Output the (x, y) coordinate of the center of the cell containing the given text.  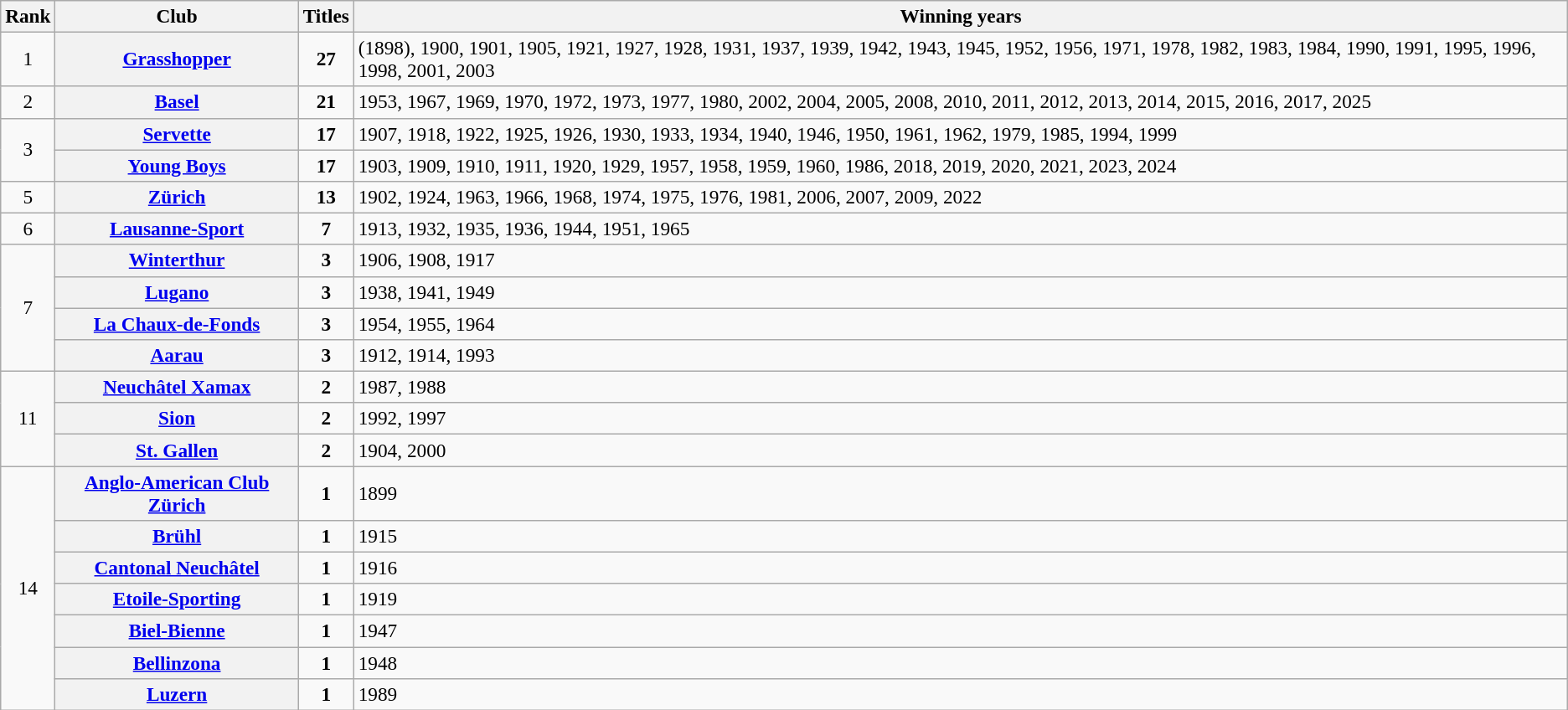
1987, 1988 (961, 387)
1899 (961, 492)
13 (326, 197)
1907, 1918, 1922, 1925, 1926, 1930, 1933, 1934, 1940, 1946, 1950, 1961, 1962, 1979, 1985, 1994, 1999 (961, 134)
Anglo-American Club Zürich (177, 492)
Basel (177, 102)
1903, 1909, 1910, 1911, 1920, 1929, 1957, 1958, 1959, 1960, 1986, 2018, 2019, 2020, 2021, 2023, 2024 (961, 165)
Grasshopper (177, 59)
1902, 1924, 1963, 1966, 1968, 1974, 1975, 1976, 1981, 2006, 2007, 2009, 2022 (961, 197)
1916 (961, 568)
1913, 1932, 1935, 1936, 1944, 1951, 1965 (961, 229)
1904, 2000 (961, 450)
6 (28, 229)
Club (177, 16)
La Chaux-de-Fonds (177, 323)
Zürich (177, 197)
27 (326, 59)
Lugano (177, 292)
Winterthur (177, 260)
1992, 1997 (961, 419)
Biel-Bienne (177, 630)
Bellinzona (177, 662)
1915 (961, 536)
1953, 1967, 1969, 1970, 1972, 1973, 1977, 1980, 2002, 2004, 2005, 2008, 2010, 2011, 2012, 2013, 2014, 2015, 2016, 2017, 2025 (961, 102)
Winning years (961, 16)
1906, 1908, 1917 (961, 260)
1912, 1914, 1993 (961, 355)
14 (28, 588)
5 (28, 197)
Rank (28, 16)
1938, 1941, 1949 (961, 292)
Sion (177, 419)
1948 (961, 662)
Servette (177, 134)
Etoile-Sporting (177, 599)
Luzern (177, 694)
Aarau (177, 355)
Brühl (177, 536)
21 (326, 102)
Lausanne-Sport (177, 229)
1919 (961, 599)
Titles (326, 16)
1989 (961, 694)
1947 (961, 630)
St. Gallen (177, 450)
11 (28, 419)
Cantonal Neuchâtel (177, 568)
1954, 1955, 1964 (961, 323)
Young Boys (177, 165)
Neuchâtel Xamax (177, 387)
